Output the [x, y] coordinate of the center of the cell containing the given text.  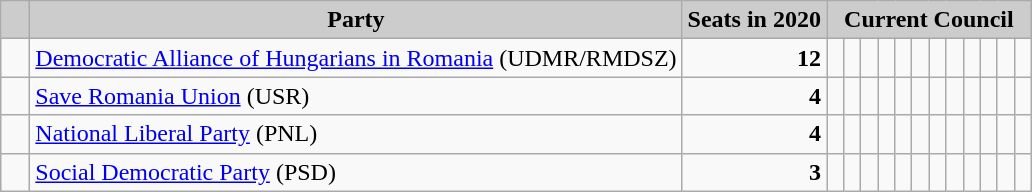
12 [754, 58]
National Liberal Party (PNL) [356, 134]
Party [356, 20]
Current Council [928, 20]
Save Romania Union (USR) [356, 96]
Seats in 2020 [754, 20]
Social Democratic Party (PSD) [356, 172]
Democratic Alliance of Hungarians in Romania (UDMR/RMDSZ) [356, 58]
3 [754, 172]
